Return the [X, Y] coordinate for the center point of the cell that contains the specified text.  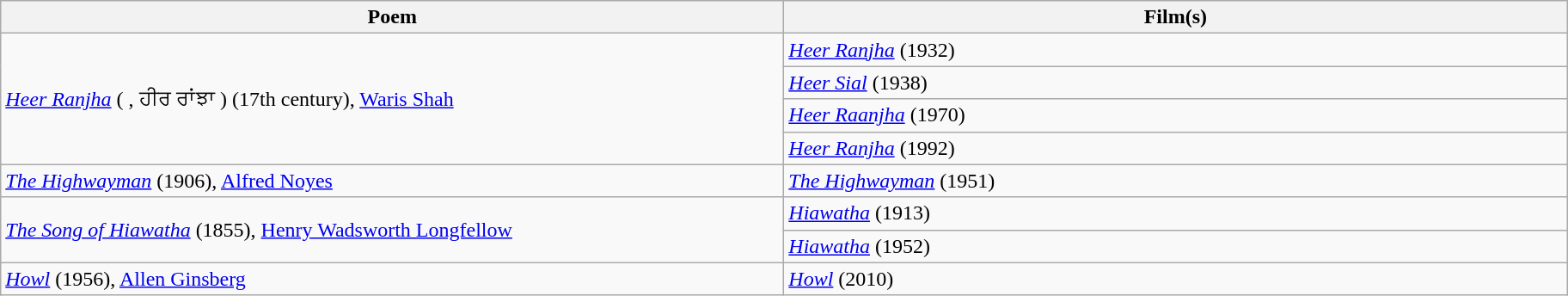
Poem [392, 17]
Heer Ranjha (1932) [1176, 50]
Heer Raanjha (1970) [1176, 115]
The Song of Hiawatha (1855), Henry Wadsworth Longfellow [392, 230]
Howl (1956), Allen Ginsberg [392, 279]
Heer Sial (1938) [1176, 83]
Hiawatha (1952) [1176, 246]
Howl (2010) [1176, 279]
Heer Ranjha ( , ਹੀਰ ਰਾਂਝਾ ) (17th century), Waris Shah [392, 99]
Heer Ranjha (1992) [1176, 148]
Hiawatha (1913) [1176, 213]
The Highwayman (1951) [1176, 181]
The Highwayman (1906), Alfred Noyes [392, 181]
Film(s) [1176, 17]
